Provide the (X, Y) coordinate of the cell's center where the given text is located.  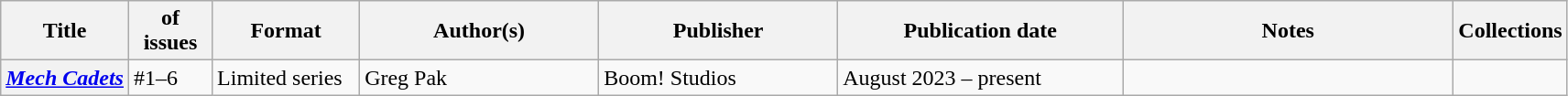
Greg Pak (480, 78)
Author(s) (480, 31)
Limited series (286, 78)
Collections (1510, 31)
Publisher (718, 31)
Mech Cadets (65, 78)
August 2023 – present (980, 78)
of issues (170, 31)
Publication date (980, 31)
Title (65, 31)
Boom! Studios (718, 78)
Notes (1288, 31)
Format (286, 31)
#1–6 (170, 78)
